Extract the (x, y) coordinate from the center of the cell holding the provided text.  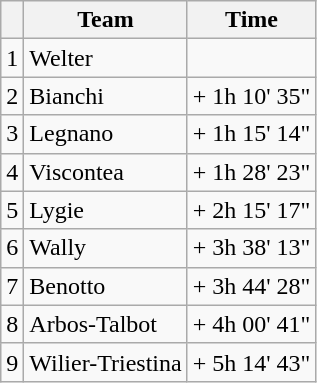
Bianchi (106, 96)
Wally (106, 248)
Viscontea (106, 172)
Legnano (106, 134)
+ 2h 15' 17" (252, 210)
3 (12, 134)
+ 1h 10' 35" (252, 96)
Arbos-Talbot (106, 324)
Team (106, 20)
6 (12, 248)
+ 1h 15' 14" (252, 134)
Welter (106, 58)
Lygie (106, 210)
9 (12, 362)
+ 3h 44' 28" (252, 286)
+ 4h 00' 41" (252, 324)
Time (252, 20)
2 (12, 96)
7 (12, 286)
1 (12, 58)
Benotto (106, 286)
Wilier-Triestina (106, 362)
5 (12, 210)
+ 3h 38' 13" (252, 248)
+ 5h 14' 43" (252, 362)
+ 1h 28' 23" (252, 172)
8 (12, 324)
4 (12, 172)
